Pinpoint the cell where the given text exists, returning its [X, Y] midpoint coordinate. 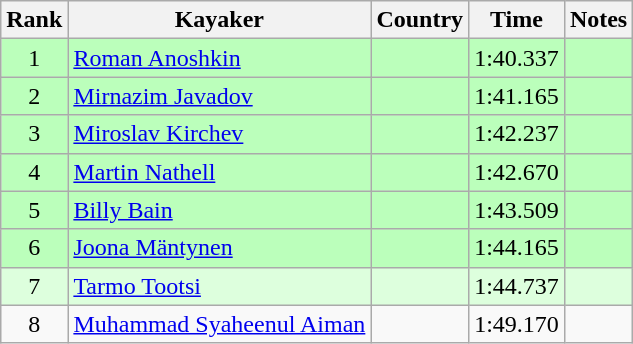
Mirnazim Javadov [220, 96]
1 [34, 58]
Joona Mäntynen [220, 248]
Tarmo Tootsi [220, 286]
Rank [34, 20]
6 [34, 248]
Country [420, 20]
Time [517, 20]
1:43.509 [517, 210]
1:49.170 [517, 324]
1:41.165 [517, 96]
3 [34, 134]
Notes [598, 20]
1:42.670 [517, 172]
Martin Nathell [220, 172]
4 [34, 172]
7 [34, 286]
1:40.337 [517, 58]
5 [34, 210]
Roman Anoshkin [220, 58]
1:44.737 [517, 286]
1:42.237 [517, 134]
1:44.165 [517, 248]
Miroslav Kirchev [220, 134]
Kayaker [220, 20]
2 [34, 96]
Muhammad Syaheenul Aiman [220, 324]
Billy Bain [220, 210]
8 [34, 324]
